Search for the cell housing the specified text and yield its [X, Y] center coordinate. 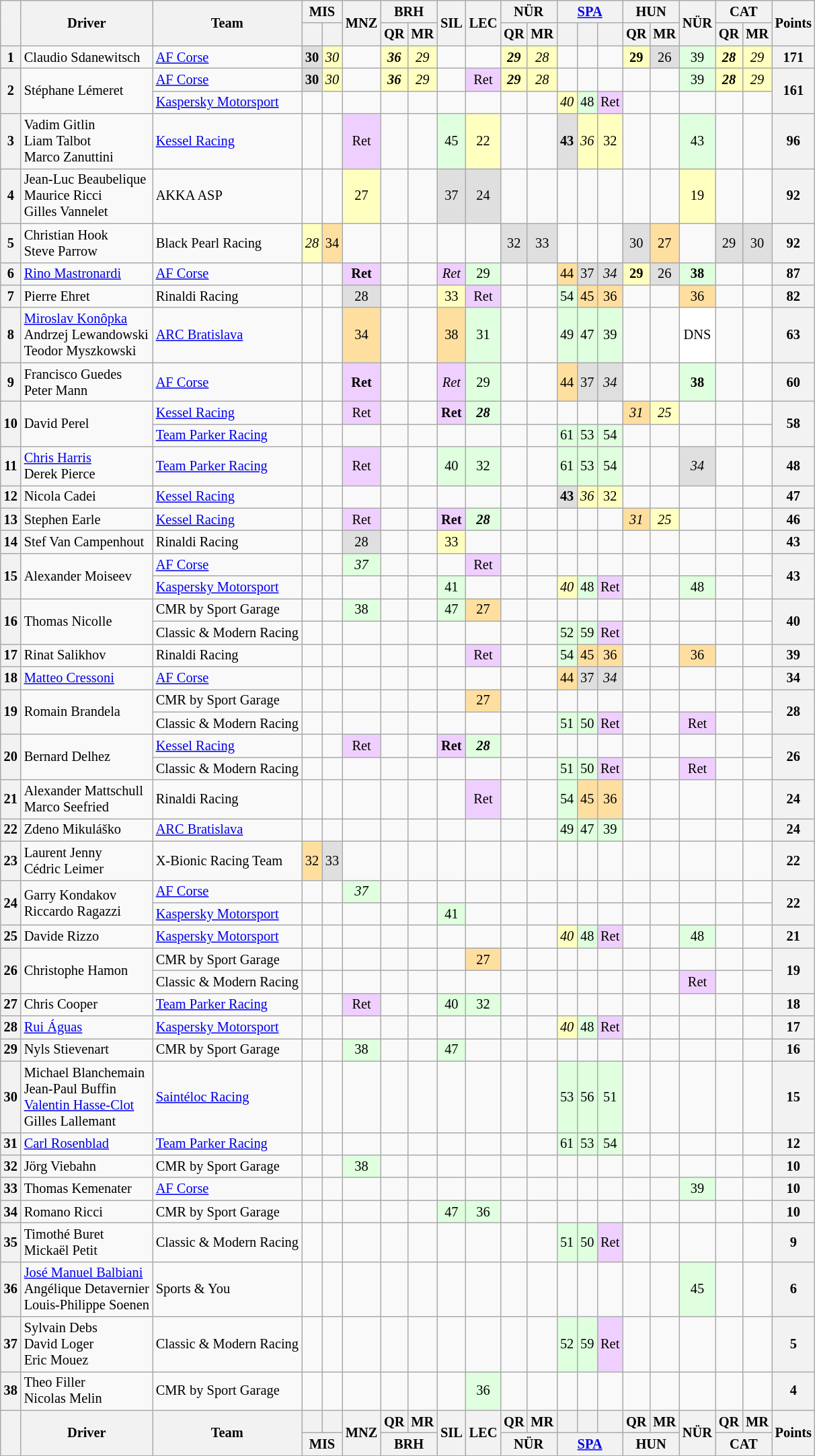
Romain Brandela [87, 712]
Jörg Viebahn [87, 1166]
171 [793, 57]
11 [11, 466]
60 [793, 382]
Davide Rizzo [87, 937]
Nicola Cadei [87, 497]
2 [11, 90]
Chris Cooper [87, 1005]
7 [11, 296]
Stephen Earle [87, 519]
63 [793, 335]
Carl Rosenblad [87, 1144]
87 [793, 274]
Michael Blanchemain Jean-Paul Buffin Valentin Hasse-Clot Gilles Lallemant [87, 1097]
82 [793, 296]
AKKA ASP [227, 196]
Timothé Buret Mickaël Petit [87, 1242]
David Perel [87, 424]
14 [11, 542]
3 [11, 141]
Jean-Luc Beaubelique Maurice Ricci Gilles Vannelet [87, 196]
Sylvain Debs David Loger Eric Mouez [87, 1344]
Bernard Delhez [87, 756]
58 [793, 424]
Nyls Stievenart [87, 1050]
Chris Harris Derek Pierce [87, 466]
96 [793, 141]
Garry Kondakov Riccardo Ragazzi [87, 903]
Romano Ricci [87, 1212]
José Manuel Balbiani Angélique Detavernier Louis-Philippe Soenen [87, 1289]
13 [11, 519]
Matteo Cressoni [87, 678]
56 [587, 1097]
Stef Van Campenhout [87, 542]
20 [11, 756]
Alexander Mattschull Marco Seefried [87, 799]
Saintéloc Racing [227, 1097]
8 [11, 335]
35 [11, 1242]
Black Pearl Racing [227, 243]
Theo Filler Nicolas Melin [87, 1391]
Alexander Moiseev [87, 576]
Laurent Jenny Cédric Leimer [87, 861]
Christian Hook Steve Parrow [87, 243]
Rui Águas [87, 1027]
Claudio Sdanewitsch [87, 57]
23 [11, 861]
Rino Mastronardi [87, 274]
Thomas Kemenater [87, 1189]
Miroslav Konôpka Andrzej Lewandowski Teodor Myszkowski [87, 335]
Rinat Salikhov [87, 655]
Pierre Ehret [87, 296]
46 [793, 519]
DNS [697, 335]
Zdeno Mikuláško [87, 830]
Vadim Gitlin Liam Talbot Marco Zanuttini [87, 141]
Francisco Guedes Peter Mann [87, 382]
Stéphane Lémeret [87, 90]
Christophe Hamon [87, 970]
Sports & You [227, 1289]
1 [11, 57]
X-Bionic Racing Team [227, 861]
161 [793, 90]
Thomas Nicolle [87, 620]
